Find where the given text appears and provide that cell's center as (X, Y) coordinate. 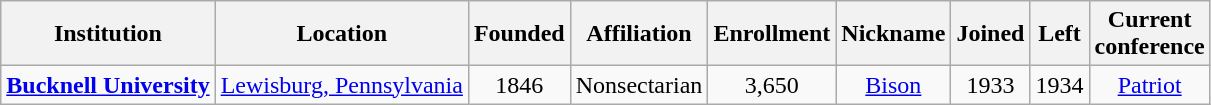
Patriot (1150, 85)
Institution (108, 34)
1934 (1060, 85)
Nickname (894, 34)
Bucknell University (108, 85)
Enrollment (772, 34)
1846 (519, 85)
Affiliation (639, 34)
Founded (519, 34)
Lewisburg, Pennsylvania (342, 85)
Bison (894, 85)
Location (342, 34)
Currentconference (1150, 34)
Nonsectarian (639, 85)
3,650 (772, 85)
Joined (990, 34)
1933 (990, 85)
Left (1060, 34)
